Locate the cell with the specified text and output its [X, Y] center coordinate. 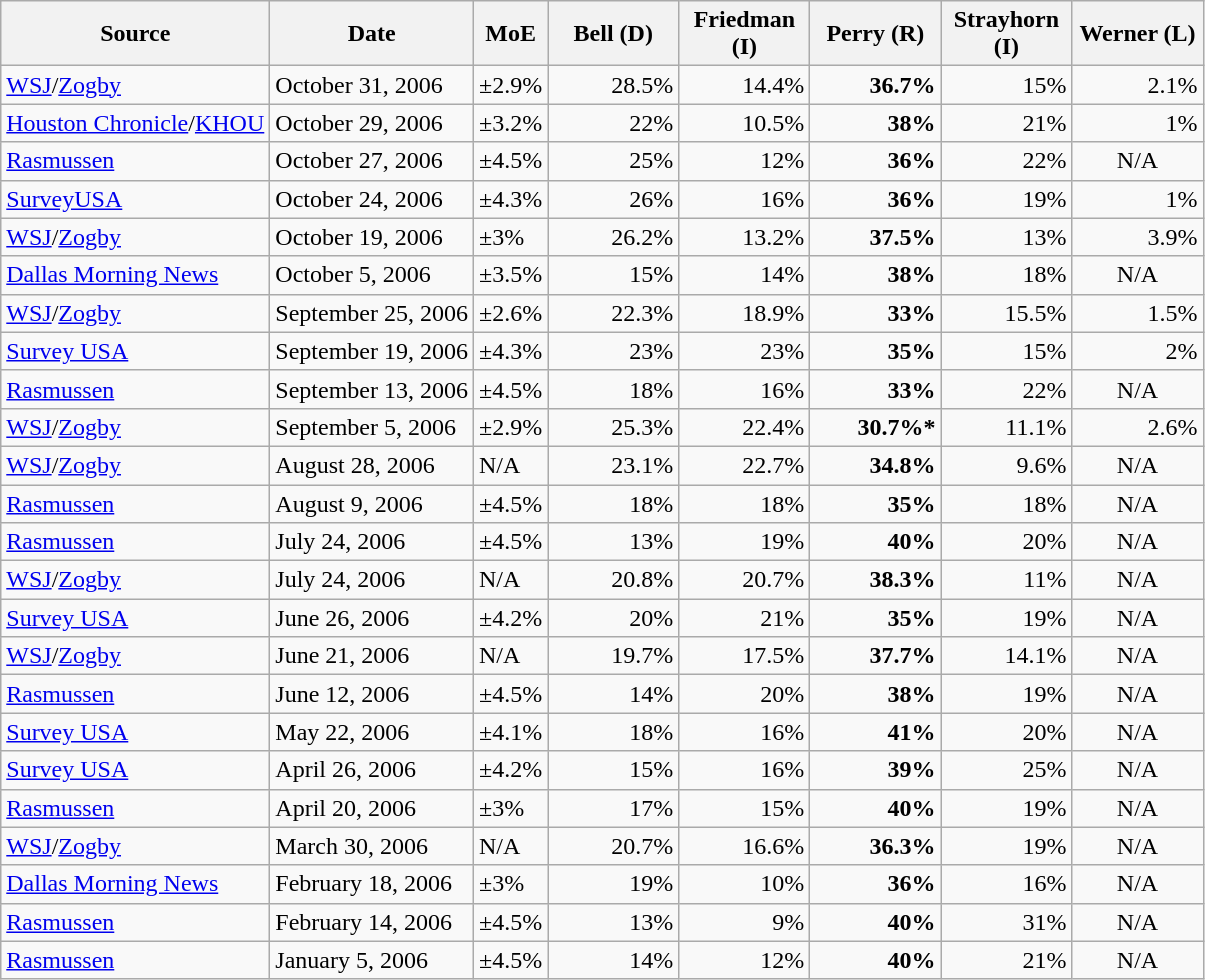
September 5, 2006 [372, 427]
38.3% [876, 580]
Date [372, 34]
9.6% [1006, 465]
Houston Chronicle/KHOU [136, 123]
September 19, 2006 [372, 351]
11% [1006, 580]
19.7% [614, 656]
25.3% [614, 427]
36.7% [876, 85]
18.9% [744, 313]
June 21, 2006 [372, 656]
14.4% [744, 85]
October 29, 2006 [372, 123]
May 22, 2006 [372, 732]
17.5% [744, 656]
February 14, 2006 [372, 922]
3.9% [1138, 237]
28.5% [614, 85]
MoE [511, 34]
23.1% [614, 465]
2.6% [1138, 427]
±4.1% [511, 732]
±3.5% [511, 275]
September 25, 2006 [372, 313]
2% [1138, 351]
2.1% [1138, 85]
October 27, 2006 [372, 161]
June 12, 2006 [372, 694]
September 13, 2006 [372, 389]
August 28, 2006 [372, 465]
17% [614, 808]
39% [876, 770]
±3.2% [511, 123]
1.5% [1138, 313]
22.7% [744, 465]
SurveyUSA [136, 199]
41% [876, 732]
Bell (D) [614, 34]
22.3% [614, 313]
15.5% [1006, 313]
37.7% [876, 656]
October 19, 2006 [372, 237]
Friedman (I) [744, 34]
26.2% [614, 237]
30.7%* [876, 427]
August 9, 2006 [372, 503]
14.1% [1006, 656]
26% [614, 199]
34.8% [876, 465]
37.5% [876, 237]
January 5, 2006 [372, 960]
Werner (L) [1138, 34]
9% [744, 922]
22.4% [744, 427]
Perry (R) [876, 34]
36.3% [876, 846]
10.5% [744, 123]
±2.6% [511, 313]
10% [744, 884]
October 31, 2006 [372, 85]
March 30, 2006 [372, 846]
June 26, 2006 [372, 618]
16.6% [744, 846]
April 26, 2006 [372, 770]
February 18, 2006 [372, 884]
13.2% [744, 237]
20.8% [614, 580]
October 24, 2006 [372, 199]
31% [1006, 922]
11.1% [1006, 427]
Strayhorn (I) [1006, 34]
Source [136, 34]
October 5, 2006 [372, 275]
April 20, 2006 [372, 808]
